Locate the cell with the specified text and output its (X, Y) center coordinate. 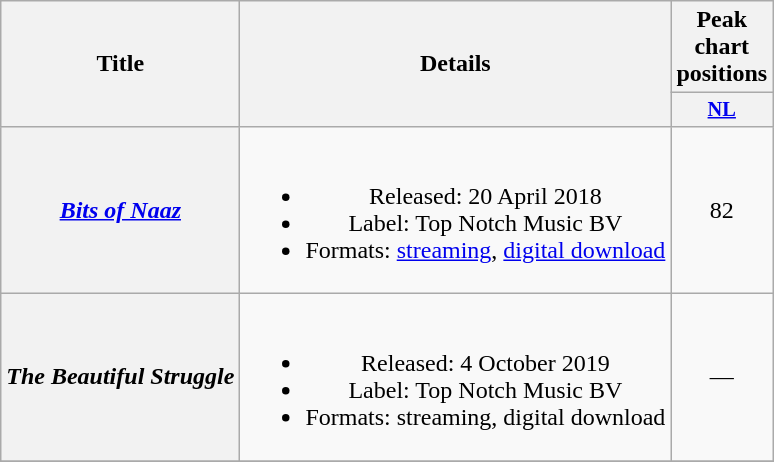
82 (722, 210)
Details (456, 64)
Released: 20 April 2018Label: Top Notch Music BVFormats: streaming, digital download (456, 210)
Bits of Naaz (120, 210)
— (722, 378)
NL (722, 110)
The Beautiful Struggle (120, 378)
Released: 4 October 2019Label: Top Notch Music BVFormats: streaming, digital download (456, 378)
Title (120, 64)
Peak chart positions (722, 47)
